Pinpoint the cell where the given text exists, returning its [X, Y] midpoint coordinate. 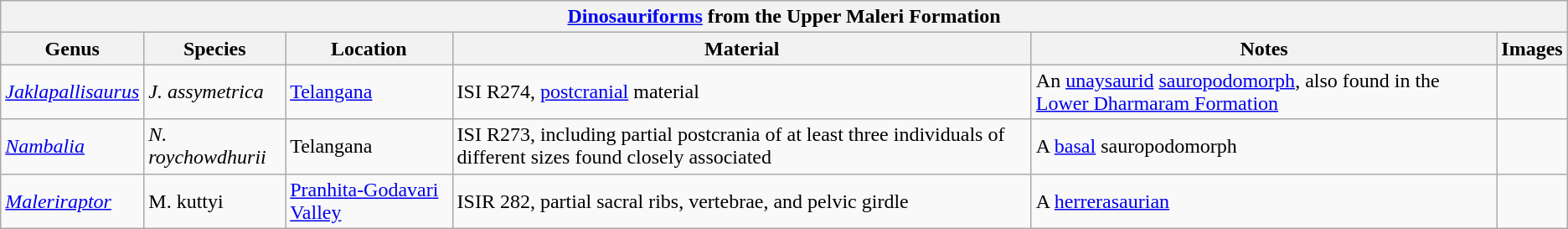
A herrerasaurian [1264, 201]
Location [369, 49]
Dinosauriforms from the Upper Maleri Formation [784, 17]
Nambalia [72, 146]
An unaysaurid sauropodomorph, also found in the Lower Dharmaram Formation [1264, 92]
Jaklapallisaurus [72, 92]
Material [742, 49]
Images [1532, 49]
ISI R274, postcranial material [742, 92]
A basal sauropodomorph [1264, 146]
J. assymetrica [214, 92]
ISIR 282, partial sacral ribs, vertebrae, and pelvic girdle [742, 201]
Pranhita-Godavari Valley [369, 201]
Maleriraptor [72, 201]
ISI R273, including partial postcrania of at least three individuals of different sizes found closely associated [742, 146]
Species [214, 49]
Genus [72, 49]
Notes [1264, 49]
N. roychowdhurii [214, 146]
M. kuttyi [214, 201]
